Pinpoint the cell where the given text exists, returning its (X, Y) midpoint coordinate. 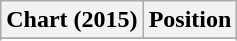
Chart (2015) (72, 20)
Position (190, 20)
